Output the (X, Y) coordinate of the center of the cell containing the given text.  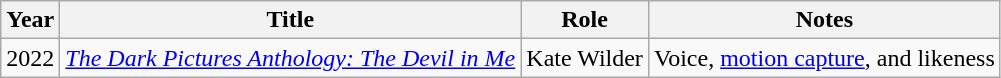
Kate Wilder (585, 58)
Role (585, 20)
Voice, motion capture, and likeness (824, 58)
Notes (824, 20)
Year (30, 20)
The Dark Pictures Anthology: The Devil in Me (290, 58)
2022 (30, 58)
Title (290, 20)
